Return [x, y] of the center of cell containing provided text 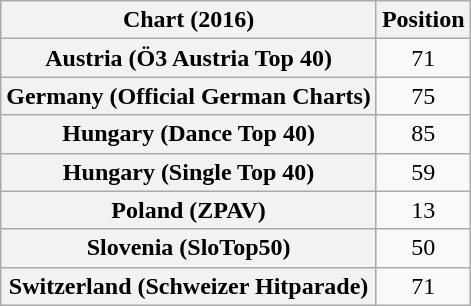
Switzerland (Schweizer Hitparade) [189, 286]
Hungary (Single Top 40) [189, 172]
85 [423, 134]
50 [423, 248]
Austria (Ö3 Austria Top 40) [189, 58]
Poland (ZPAV) [189, 210]
Slovenia (SloTop50) [189, 248]
59 [423, 172]
Hungary (Dance Top 40) [189, 134]
Germany (Official German Charts) [189, 96]
Position [423, 20]
75 [423, 96]
Chart (2016) [189, 20]
13 [423, 210]
